Provide the (X, Y) coordinate of the cell's center where the given text is located.  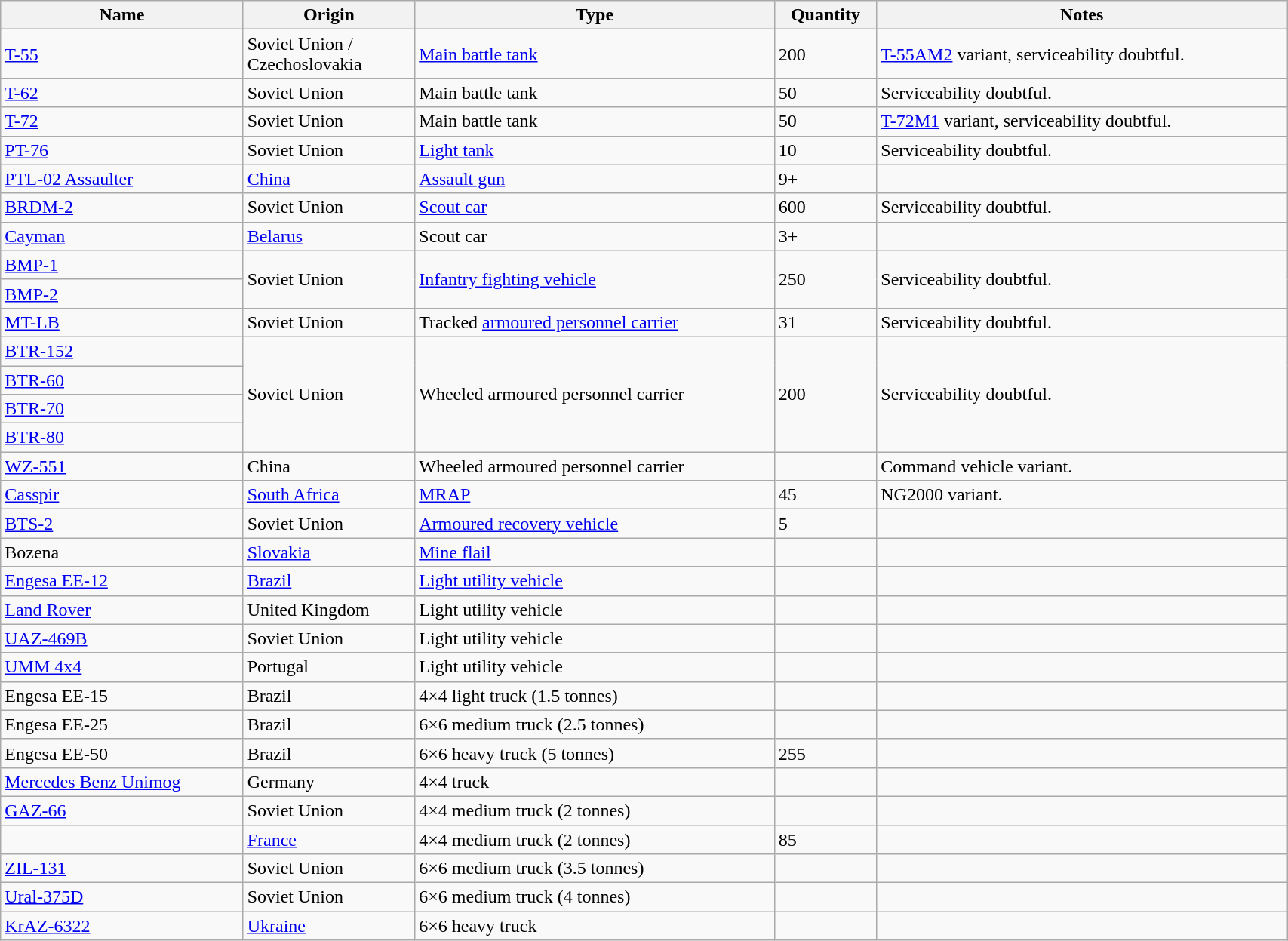
Origin (329, 15)
Engesa EE-50 (122, 753)
Portugal (329, 667)
United Kingdom (329, 610)
Bozena (122, 552)
Soviet Union /Czechoslovakia (329, 54)
Name (122, 15)
Quantity (825, 15)
Armoured recovery vehicle (595, 524)
PTL-02 Assaulter (122, 179)
MRAP (595, 495)
Germany (329, 782)
BRDM-2 (122, 208)
6×6 medium truck (2.5 tonnes) (595, 724)
Belarus (329, 236)
T-55 (122, 54)
600 (825, 208)
KrAZ-6322 (122, 926)
85 (825, 840)
Slovakia (329, 552)
BMP-2 (122, 294)
45 (825, 495)
T-55AM2 variant, serviceability doubtful. (1082, 54)
BTR-60 (122, 380)
BTS-2 (122, 524)
4×4 truck (595, 782)
Assault gun (595, 179)
Engesa EE-25 (122, 724)
WZ-551 (122, 466)
PT-76 (122, 150)
UMM 4x4 (122, 667)
T-72 (122, 121)
Cayman (122, 236)
UAZ-469B (122, 638)
BTR-152 (122, 351)
6×6 heavy truck (595, 926)
ZIL-131 (122, 869)
6×6 medium truck (3.5 tonnes) (595, 869)
255 (825, 753)
GAZ-66 (122, 810)
Tracked armoured personnel carrier (595, 322)
9+ (825, 179)
5 (825, 524)
Command vehicle variant. (1082, 466)
France (329, 840)
MT-LB (122, 322)
Ural-375D (122, 897)
South Africa (329, 495)
6×6 medium truck (4 tonnes) (595, 897)
BMP-1 (122, 265)
BTR-80 (122, 438)
31 (825, 322)
Engesa EE-12 (122, 581)
6×6 heavy truck (5 tonnes) (595, 753)
Engesa EE-15 (122, 696)
Mercedes Benz Unimog (122, 782)
4×4 light truck (1.5 tonnes) (595, 696)
Casspir (122, 495)
Type (595, 15)
Light tank (595, 150)
Infantry fighting vehicle (595, 279)
250 (825, 279)
Land Rover (122, 610)
T-62 (122, 93)
Ukraine (329, 926)
3+ (825, 236)
BTR-70 (122, 409)
NG2000 variant. (1082, 495)
10 (825, 150)
Notes (1082, 15)
Mine flail (595, 552)
T-72M1 variant, serviceability doubtful. (1082, 121)
